Detect which cell encompasses the target text, then output its [x, y] center coordinate. 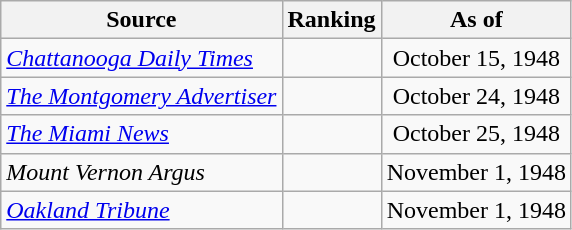
October 24, 1948 [476, 96]
October 15, 1948 [476, 58]
Chattanooga Daily Times [142, 58]
Ranking [332, 20]
The Montgomery Advertiser [142, 96]
October 25, 1948 [476, 134]
Oakland Tribune [142, 210]
The Miami News [142, 134]
Mount Vernon Argus [142, 172]
Source [142, 20]
As of [476, 20]
